Return (X, Y) of the center of cell containing provided text 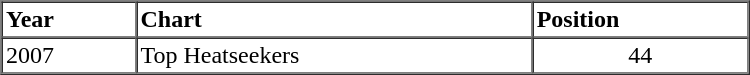
44 (640, 56)
Top Heatseekers (334, 56)
2007 (69, 56)
Position (640, 20)
Year (69, 20)
Chart (334, 20)
